Search for the cell housing the specified text and yield its [x, y] center coordinate. 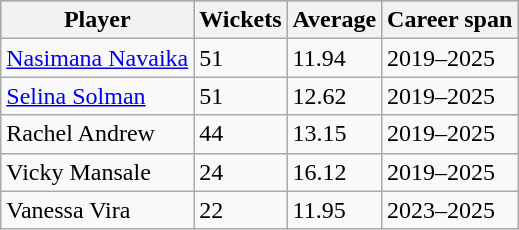
11.95 [334, 210]
24 [240, 172]
44 [240, 134]
Nasimana Navaika [98, 58]
13.15 [334, 134]
Player [98, 20]
Career span [450, 20]
12.62 [334, 96]
2023–2025 [450, 210]
Vicky Mansale [98, 172]
Rachel Andrew [98, 134]
16.12 [334, 172]
Vanessa Vira [98, 210]
Average [334, 20]
11.94 [334, 58]
22 [240, 210]
Wickets [240, 20]
Selina Solman [98, 96]
